Capture the cell that displays the provided text and extract its (X, Y) central coordinate. 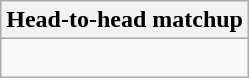
Head-to-head matchup (125, 20)
